For the text-containing cell, return its midpoint in (x, y) coordinate format. 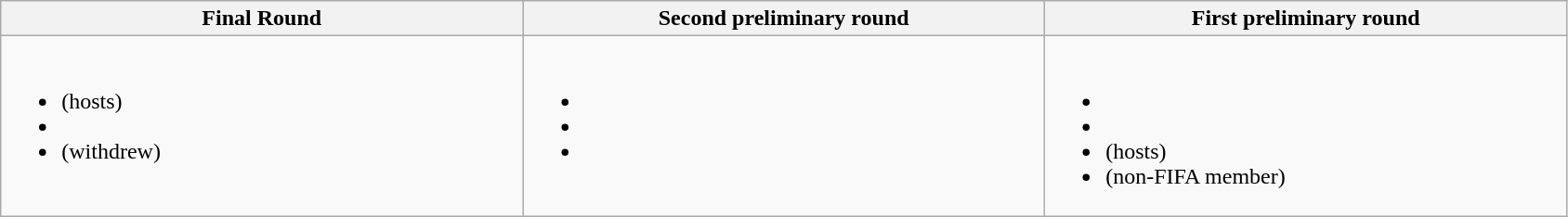
(hosts) (non-FIFA member) (1306, 126)
Final Round (262, 19)
Second preliminary round (784, 19)
First preliminary round (1306, 19)
(hosts) (withdrew) (262, 126)
